Pinpoint the cell where the given text exists, returning its [X, Y] midpoint coordinate. 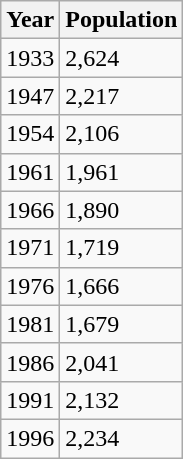
1986 [30, 362]
1,890 [122, 210]
2,234 [122, 438]
1,719 [122, 248]
1933 [30, 58]
2,132 [122, 400]
1996 [30, 438]
Year [30, 20]
1947 [30, 96]
2,217 [122, 96]
1981 [30, 324]
2,041 [122, 362]
2,106 [122, 134]
1966 [30, 210]
1976 [30, 286]
1,666 [122, 286]
1954 [30, 134]
1961 [30, 172]
1,679 [122, 324]
Population [122, 20]
2,624 [122, 58]
1971 [30, 248]
1991 [30, 400]
1,961 [122, 172]
